Detect which cell encompasses the target text, then output its [X, Y] center coordinate. 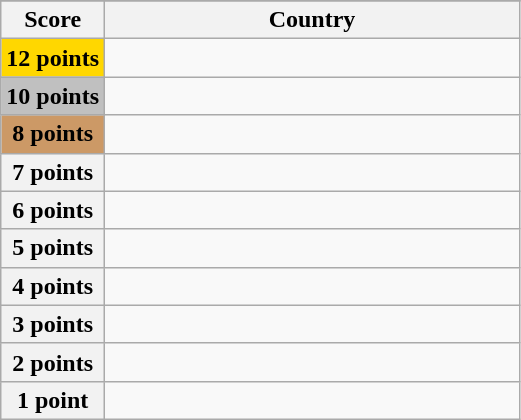
Score [53, 20]
Country [312, 20]
10 points [53, 96]
8 points [53, 134]
6 points [53, 210]
5 points [53, 248]
3 points [53, 324]
12 points [53, 58]
4 points [53, 286]
7 points [53, 172]
2 points [53, 362]
1 point [53, 400]
